Extract the [X, Y] coordinate from the center of the cell holding the provided text.  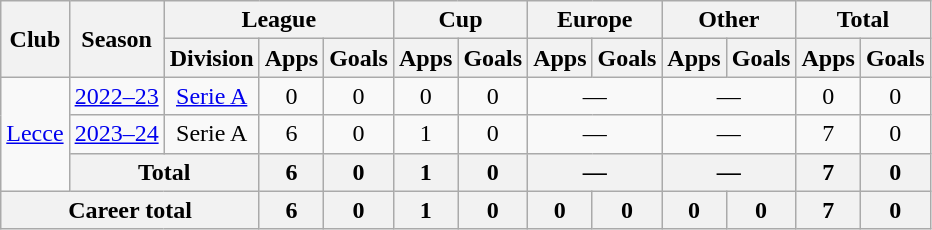
Club [35, 39]
Lecce [35, 134]
Europe [595, 20]
Division [212, 58]
Other [729, 20]
Season [116, 39]
Career total [130, 210]
2023–24 [116, 134]
League [278, 20]
2022–23 [116, 96]
Cup [460, 20]
